Detect which cell encompasses the target text, then output its [x, y] center coordinate. 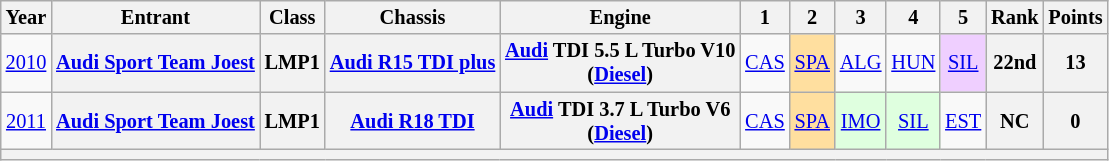
3 [861, 17]
Class [292, 17]
HUN [913, 63]
Year [26, 17]
Chassis [412, 17]
4 [913, 17]
Rank [1014, 17]
2011 [26, 121]
EST [963, 121]
Points [1075, 17]
2010 [26, 63]
Entrant [155, 17]
IMO [861, 121]
0 [1075, 121]
Audi TDI 3.7 L Turbo V6(Diesel) [620, 121]
Engine [620, 17]
ALG [861, 63]
2 [812, 17]
22nd [1014, 63]
13 [1075, 63]
Audi TDI 5.5 L Turbo V10(Diesel) [620, 63]
NC [1014, 121]
Audi R15 TDI plus [412, 63]
Audi R18 TDI [412, 121]
1 [764, 17]
5 [963, 17]
